From the cell containing the given text, extract its center point as (x, y) coordinate. 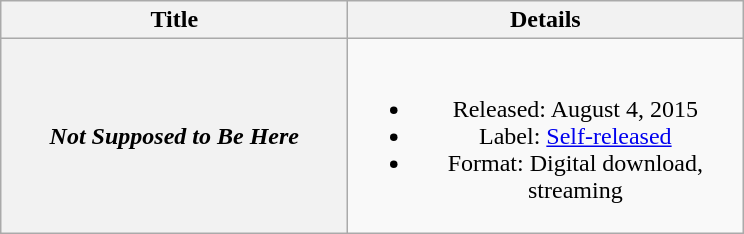
Details (546, 20)
Title (174, 20)
Not Supposed to Be Here (174, 136)
Released: August 4, 2015Label: Self-releasedFormat: Digital download, streaming (546, 136)
